Determine the [X, Y] coordinate at the center of the cell enclosing the given text.  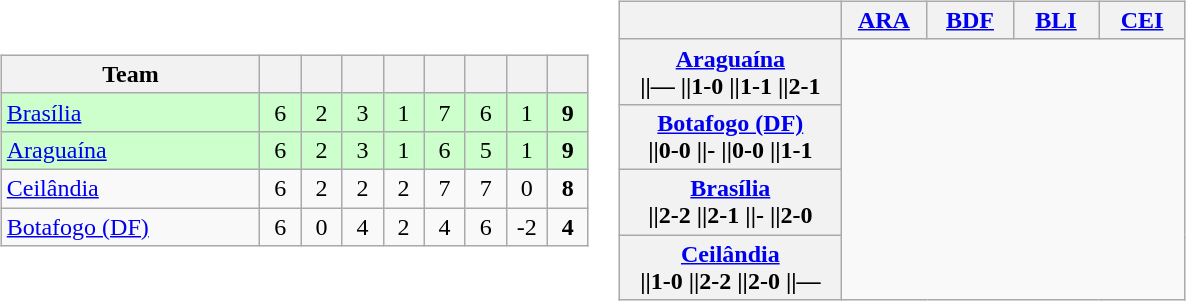
8 [568, 188]
Ceilândia ||1-0 ||2-2 ||2-0 ||— [730, 266]
Team [130, 74]
Brasília [130, 112]
-2 [526, 227]
Botafogo (DF) [130, 227]
5 [486, 150]
CEI [1142, 20]
Brasília ||2-2 ||2-1 ||- ||2-0 [730, 202]
Araguaína ||— ||1-0 ||1-1 ||2-1 [730, 72]
Botafogo (DF) ||0-0 ||- ||0-0 ||1-1 [730, 136]
ARA [884, 20]
BLI [1056, 20]
Araguaína [130, 150]
BDF [970, 20]
Ceilândia [130, 188]
